Return the (X, Y) coordinate for the center point of the cell that contains the specified text.  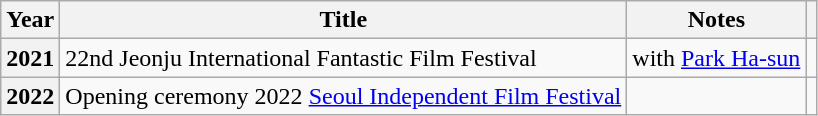
with Park Ha-sun (716, 58)
Title (344, 20)
Year (30, 20)
22nd Jeonju International Fantastic Film Festival (344, 58)
2022 (30, 96)
Opening ceremony 2022 Seoul Independent Film Festival (344, 96)
Notes (716, 20)
2021 (30, 58)
